Determine the [X, Y] coordinate at the center of the cell enclosing the given text.  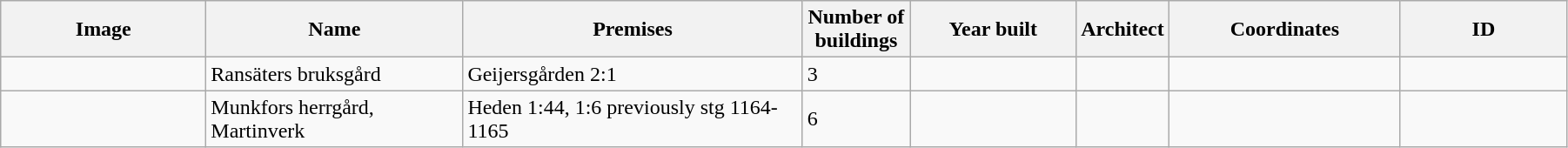
6 [856, 118]
Coordinates [1284, 30]
Year built [994, 30]
Munkfors herrgård, Martinverk [334, 118]
Architect [1122, 30]
ID [1483, 30]
Heden 1:44, 1:6 previously stg 1164-1165 [633, 118]
Premises [633, 30]
3 [856, 74]
Ransäters bruksgård [334, 74]
Name [334, 30]
Geijersgården 2:1 [633, 74]
Number ofbuildings [856, 30]
Image [104, 30]
